Return (X, Y) of the center of cell containing provided text 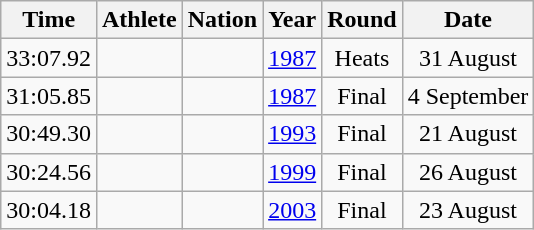
26 August (468, 172)
21 August (468, 134)
Round (362, 20)
Year (292, 20)
Athlete (139, 20)
Nation (222, 20)
30:49.30 (49, 134)
4 September (468, 96)
Date (468, 20)
30:24.56 (49, 172)
33:07.92 (49, 58)
31 August (468, 58)
Heats (362, 58)
1993 (292, 134)
30:04.18 (49, 210)
Time (49, 20)
31:05.85 (49, 96)
2003 (292, 210)
23 August (468, 210)
1999 (292, 172)
